Locate the cell with the specified text and output its (X, Y) center coordinate. 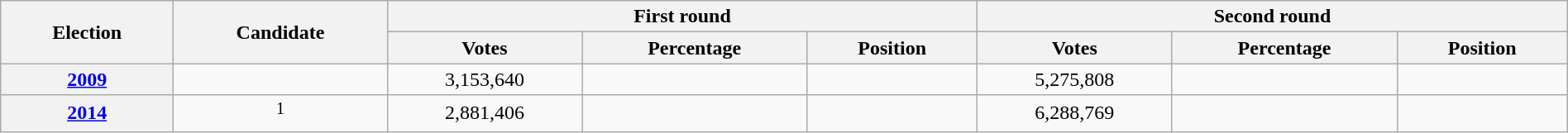
2014 (88, 114)
6,288,769 (1075, 114)
2009 (88, 79)
3,153,640 (485, 79)
1 (281, 114)
Second round (1273, 17)
Election (88, 32)
Candidate (281, 32)
2,881,406 (485, 114)
5,275,808 (1075, 79)
First round (681, 17)
